Scan for the cell matching the given text and deliver its (x, y) coordinate at center. 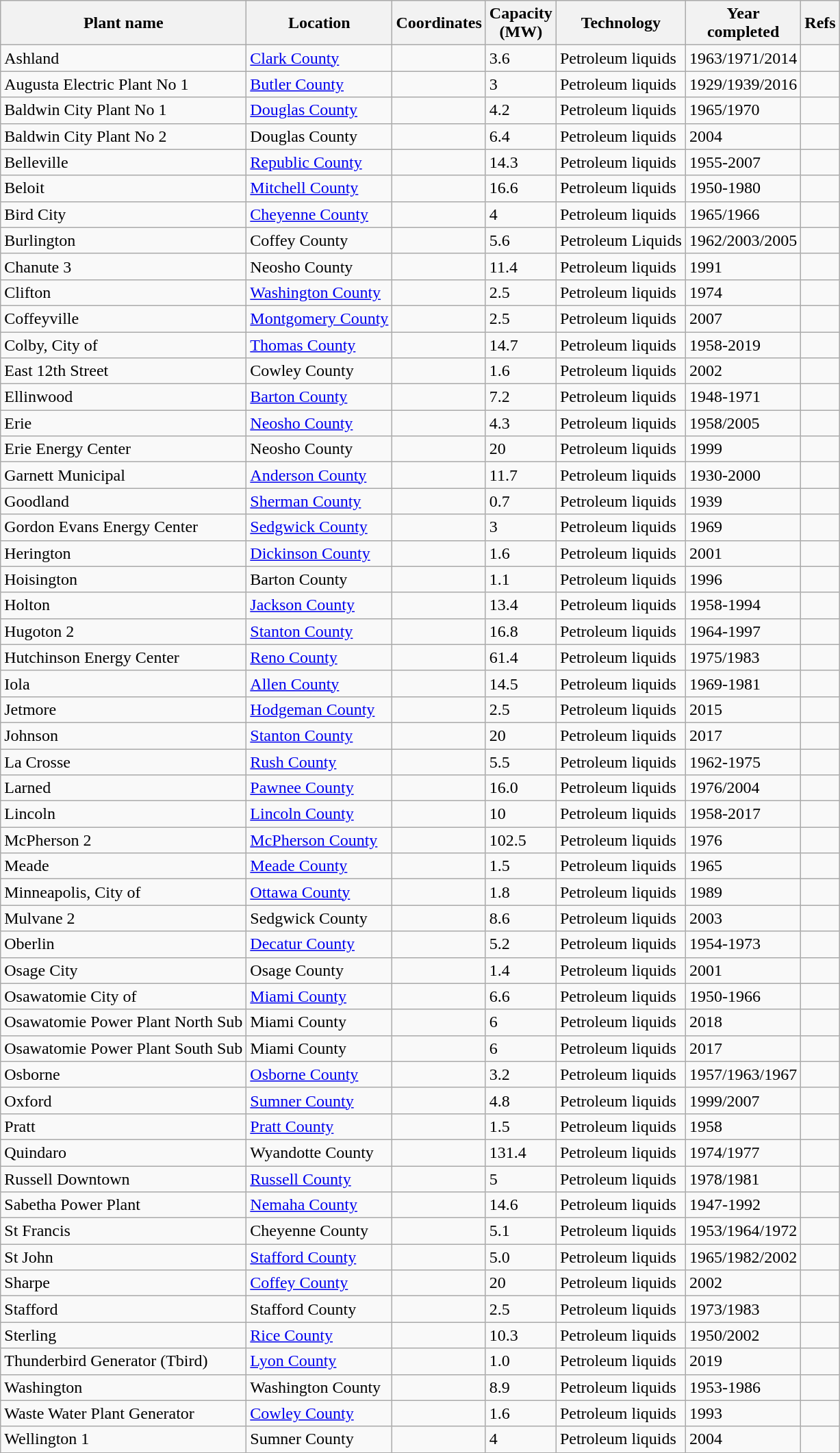
Hutchinson Energy Center (123, 657)
1930-2000 (743, 475)
Jetmore (123, 709)
5 (520, 1178)
Wyandotte County (319, 1152)
La Crosse (123, 762)
Meade (123, 866)
1.1 (520, 579)
1947-1992 (743, 1205)
Holton (123, 605)
2018 (743, 1022)
1.4 (520, 970)
1.8 (520, 892)
Thunderbird Generator (Tbird) (123, 1361)
1974 (743, 292)
1950/2002 (743, 1335)
Sabetha Power Plant (123, 1205)
Technology (620, 23)
Ellinwood (123, 397)
Ottawa County (319, 892)
Hoisington (123, 579)
Osage City (123, 970)
1929/1939/2016 (743, 84)
Thomas County (319, 344)
Lyon County (319, 1361)
Baldwin City Plant No 2 (123, 136)
1958-2019 (743, 344)
4.3 (520, 423)
Location (319, 23)
Allen County (319, 683)
Clark County (319, 58)
Wellington 1 (123, 1439)
Beloit (123, 188)
6.4 (520, 136)
Iola (123, 683)
Plant name (123, 23)
14.3 (520, 162)
Herington (123, 553)
16.6 (520, 188)
McPherson County (319, 840)
1978/1981 (743, 1178)
McPherson 2 (123, 840)
1957/1963/1967 (743, 1074)
10.3 (520, 1335)
1969 (743, 527)
Republic County (319, 162)
1.0 (520, 1361)
2003 (743, 918)
1953-1986 (743, 1387)
Burlington (123, 240)
1976 (743, 840)
Osborne (123, 1074)
1965/1966 (743, 214)
Osage County (319, 970)
3.6 (520, 58)
1999 (743, 449)
Lincoln County (319, 814)
Dickinson County (319, 553)
8.9 (520, 1387)
Oberlin (123, 944)
1950-1966 (743, 996)
Garnett Municipal (123, 475)
Johnson (123, 735)
11.4 (520, 266)
Reno County (319, 657)
1958-2017 (743, 814)
1965/1982/2002 (743, 1257)
Colby, City of (123, 344)
St Francis (123, 1231)
Minneapolis, City of (123, 892)
Pawnee County (319, 788)
3.2 (520, 1074)
Capacity(MW) (520, 23)
5.1 (520, 1231)
Refs (820, 23)
Coffeyville (123, 318)
Rush County (319, 762)
1962-1975 (743, 762)
Meade County (319, 866)
131.4 (520, 1152)
Osawatomie Power Plant South Sub (123, 1048)
10 (520, 814)
Montgomery County (319, 318)
1950-1980 (743, 188)
1955-2007 (743, 162)
1999/2007 (743, 1100)
Pratt (123, 1126)
6.6 (520, 996)
1969-1981 (743, 683)
Waste Water Plant Generator (123, 1413)
Russell County (319, 1178)
Gordon Evans Energy Center (123, 527)
5.6 (520, 240)
Erie Energy Center (123, 449)
0.7 (520, 501)
Baldwin City Plant No 1 (123, 110)
East 12th Street (123, 371)
1953/1964/1972 (743, 1231)
Augusta Electric Plant No 1 (123, 84)
Mulvane 2 (123, 918)
7.2 (520, 397)
1996 (743, 579)
14.7 (520, 344)
Erie (123, 423)
1962/2003/2005 (743, 240)
1958/2005 (743, 423)
Clifton (123, 292)
Nemaha County (319, 1205)
4.2 (520, 110)
1974/1977 (743, 1152)
Russell Downtown (123, 1178)
1991 (743, 266)
1976/2004 (743, 788)
Sterling (123, 1335)
Osawatomie Power Plant North Sub (123, 1022)
1973/1983 (743, 1309)
Pratt County (319, 1126)
Chanute 3 (123, 266)
Belleville (123, 162)
Rice County (319, 1335)
Ashland (123, 58)
Petroleum Liquids (620, 240)
Coordinates (439, 23)
1989 (743, 892)
Stafford (123, 1309)
Butler County (319, 84)
1954-1973 (743, 944)
Osborne County (319, 1074)
1939 (743, 501)
1948-1971 (743, 397)
14.5 (520, 683)
2019 (743, 1361)
8.6 (520, 918)
1993 (743, 1413)
Jackson County (319, 605)
1965/1970 (743, 110)
14.6 (520, 1205)
1958-1994 (743, 605)
16.0 (520, 788)
1963/1971/2014 (743, 58)
Decatur County (319, 944)
Lincoln (123, 814)
Hugoton 2 (123, 631)
Sherman County (319, 501)
16.8 (520, 631)
Anderson County (319, 475)
1965 (743, 866)
Sharpe (123, 1283)
St John (123, 1257)
Mitchell County (319, 188)
2007 (743, 318)
11.7 (520, 475)
2015 (743, 709)
Quindaro (123, 1152)
Bird City (123, 214)
Larned (123, 788)
Washington (123, 1387)
5.2 (520, 944)
Hodgeman County (319, 709)
4.8 (520, 1100)
Goodland (123, 501)
Oxford (123, 1100)
Osawatomie City of (123, 996)
61.4 (520, 657)
102.5 (520, 840)
Yearcompleted (743, 23)
5.0 (520, 1257)
1975/1983 (743, 657)
13.4 (520, 605)
1964-1997 (743, 631)
1958 (743, 1126)
5.5 (520, 762)
